Return the (x, y) coordinate for the center point of the cell that contains the specified text.  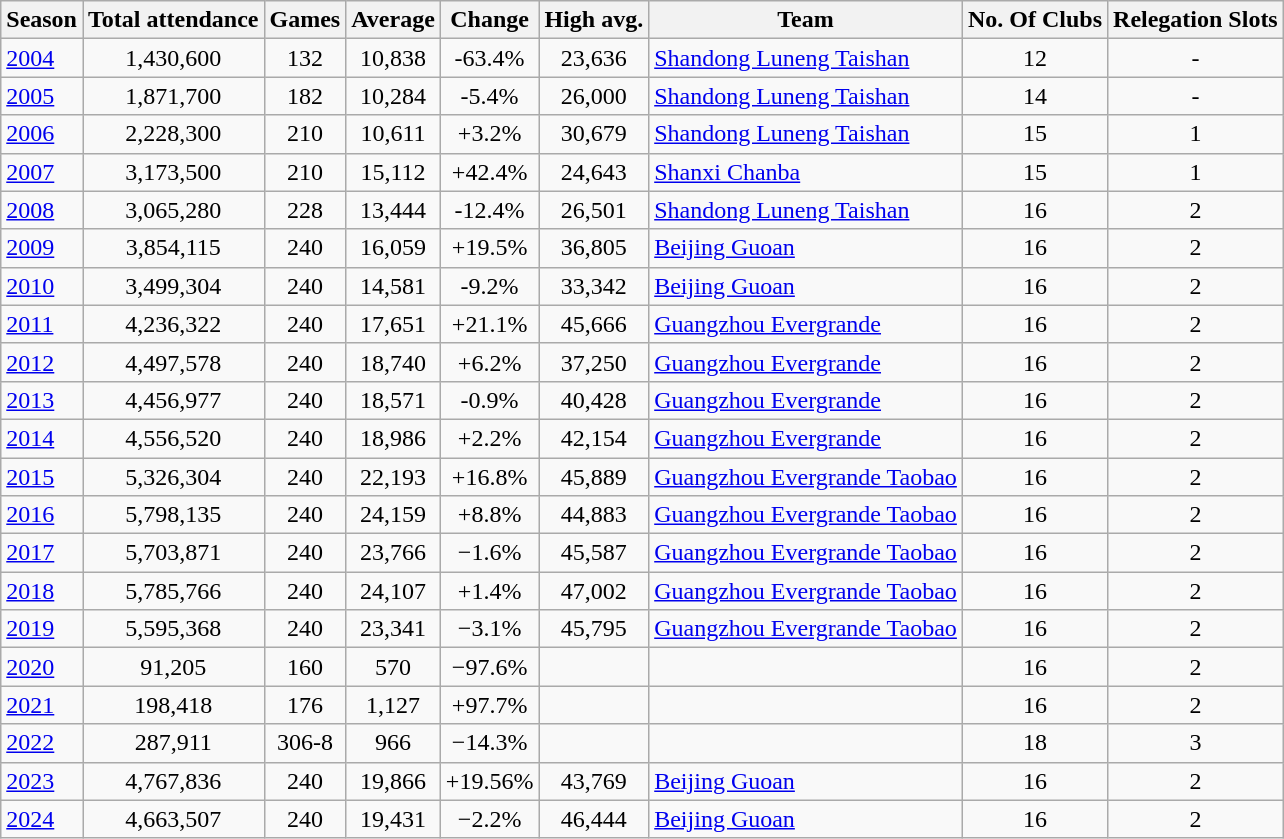
37,250 (594, 362)
5,326,304 (173, 477)
Average (394, 20)
2021 (42, 705)
15,112 (394, 172)
−14.3% (490, 743)
5,595,368 (173, 629)
33,342 (594, 286)
2,228,300 (173, 134)
5,703,871 (173, 553)
30,679 (594, 134)
36,805 (594, 248)
2007 (42, 172)
1,871,700 (173, 96)
5,785,766 (173, 591)
18 (1034, 743)
3,065,280 (173, 210)
−1.6% (490, 553)
17,651 (394, 324)
2013 (42, 400)
+8.8% (490, 515)
+1.4% (490, 591)
23,341 (394, 629)
24,159 (394, 515)
45,889 (594, 477)
2018 (42, 591)
91,205 (173, 667)
Season (42, 20)
−2.2% (490, 819)
Shanxi Chanba (806, 172)
+42.4% (490, 172)
306-8 (305, 743)
24,107 (394, 591)
14,581 (394, 286)
198,418 (173, 705)
1,127 (394, 705)
176 (305, 705)
46,444 (594, 819)
2011 (42, 324)
2009 (42, 248)
4,556,520 (173, 438)
4,497,578 (173, 362)
Change (490, 20)
10,284 (394, 96)
-0.9% (490, 400)
14 (1034, 96)
-12.4% (490, 210)
+6.2% (490, 362)
2022 (42, 743)
2005 (42, 96)
−3.1% (490, 629)
3 (1196, 743)
-9.2% (490, 286)
287,911 (173, 743)
10,838 (394, 58)
10,611 (394, 134)
3,173,500 (173, 172)
4,236,322 (173, 324)
18,740 (394, 362)
No. Of Clubs (1034, 20)
43,769 (594, 781)
182 (305, 96)
132 (305, 58)
+21.1% (490, 324)
13,444 (394, 210)
12 (1034, 58)
Total attendance (173, 20)
2024 (42, 819)
-5.4% (490, 96)
4,767,836 (173, 781)
160 (305, 667)
40,428 (594, 400)
2023 (42, 781)
19,866 (394, 781)
2014 (42, 438)
+19.5% (490, 248)
1,430,600 (173, 58)
2017 (42, 553)
2016 (42, 515)
3,499,304 (173, 286)
42,154 (594, 438)
966 (394, 743)
22,193 (394, 477)
2008 (42, 210)
44,883 (594, 515)
45,795 (594, 629)
18,986 (394, 438)
23,766 (394, 553)
228 (305, 210)
24,643 (594, 172)
+16.8% (490, 477)
2010 (42, 286)
Team (806, 20)
23,636 (594, 58)
+19.56% (490, 781)
18,571 (394, 400)
2019 (42, 629)
+97.7% (490, 705)
45,666 (594, 324)
570 (394, 667)
5,798,135 (173, 515)
Relegation Slots (1196, 20)
−97.6% (490, 667)
2012 (42, 362)
2004 (42, 58)
2020 (42, 667)
High avg. (594, 20)
19,431 (394, 819)
4,663,507 (173, 819)
26,000 (594, 96)
3,854,115 (173, 248)
47,002 (594, 591)
+2.2% (490, 438)
26,501 (594, 210)
2015 (42, 477)
2006 (42, 134)
4,456,977 (173, 400)
Games (305, 20)
+3.2% (490, 134)
16,059 (394, 248)
45,587 (594, 553)
-63.4% (490, 58)
